From the cell containing the given text, extract its center point as (X, Y) coordinate. 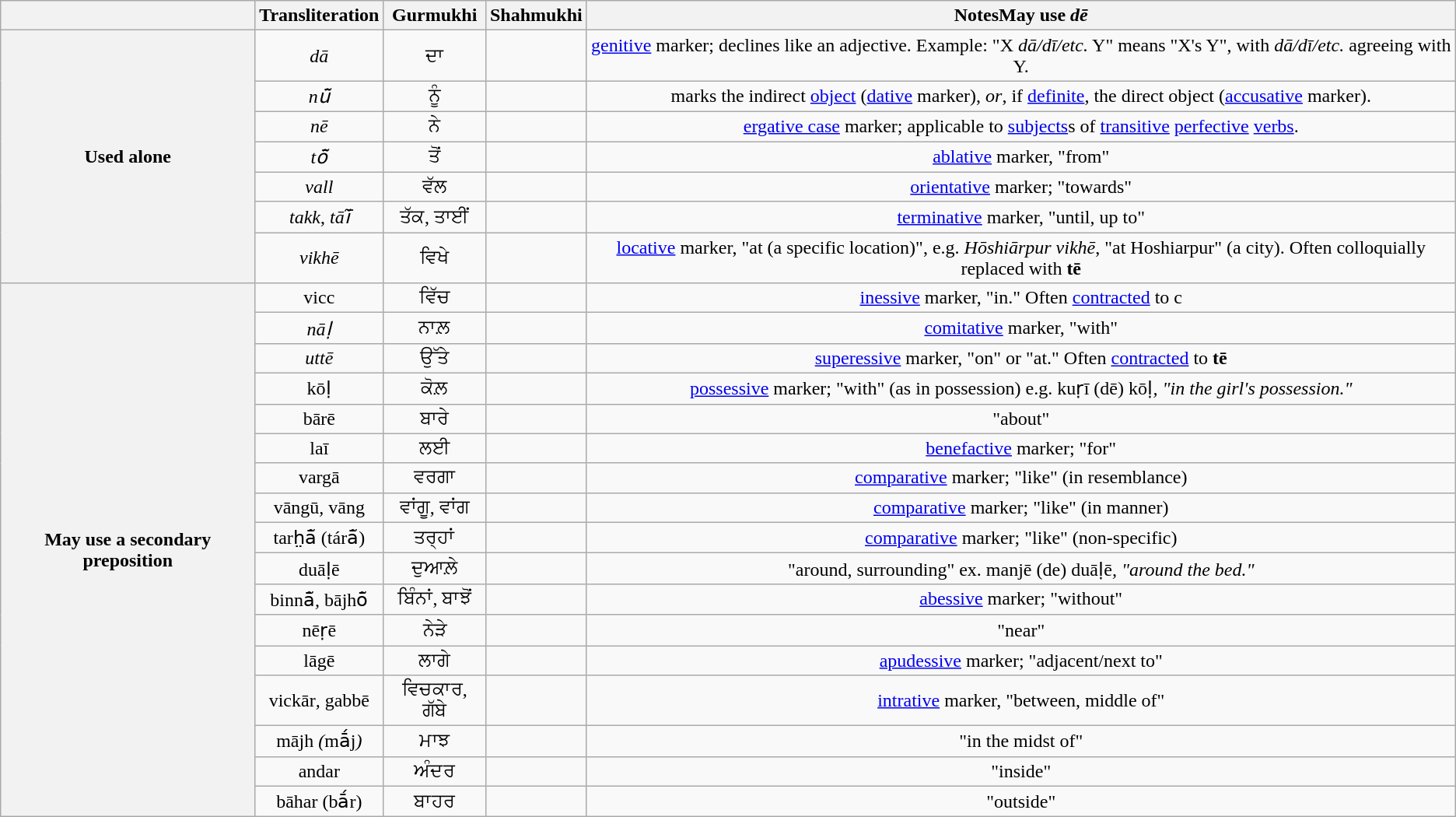
ਮਾਝ (434, 742)
vargā (319, 478)
ਲਾਗੇ (434, 661)
"about" (1020, 419)
Shahmukhi (536, 16)
ਵੱਲ (434, 187)
ਵਰਗਾ (434, 478)
possessive marker; "with" (as in possession) e.g. kuṛī (dē) kōḷ, "in the girl's possession." (1020, 388)
tō̃ (319, 157)
ਬਿੰਨਾਂ, ਬਾਝੋਂ (434, 599)
ਬਾਰੇ (434, 419)
nēṛē (319, 630)
comitative marker, "with" (1020, 328)
nāḷ (319, 328)
nū̃ (319, 96)
vāngū, vāng (319, 507)
ਦਾ (434, 56)
Gurmukhi (434, 16)
abessive marker; "without" (1020, 599)
ਨਾਲ਼ (434, 328)
lāgē (319, 661)
ਦੁਆਲ਼ੇ (434, 569)
ਵਾਂਗੂ, ਵਾਂਗ (434, 507)
ਨੇ (434, 126)
ergative case marker; applicable to subjectss of transitive perfective verbs. (1020, 126)
"around, surrounding" ex. manjē (de) duāḷē, "around the bed." (1020, 569)
kōḷ (319, 388)
andar (319, 771)
superessive marker, "on" or "at." Often contracted to tē (1020, 358)
inessive marker, "in." Often contracted to c (1020, 298)
ਬਾਹਰ (434, 801)
ਅੰਦਰ (434, 771)
ਕੋਲ਼ (434, 388)
laī (319, 448)
"outside" (1020, 801)
bāhar (bā́r) (319, 801)
nē (319, 126)
orientative marker; "towards" (1020, 187)
NotesMay use dē (1020, 16)
vall (319, 187)
benefactive marker; "for" (1020, 448)
terminative marker, "until, up to" (1020, 217)
takk, tāī̃ (319, 217)
dā (319, 56)
ਵਿਚਕਾਰ, ਗੱਬੇ (434, 700)
tarh̤ā̃ (tárā̃) (319, 538)
ਵਿੱਚ (434, 298)
ਤੋਂ (434, 157)
comparative marker; "like" (non-specific) (1020, 538)
apudessive marker; "adjacent/next to" (1020, 661)
locative marker, "at (a specific location)", e.g. Hōshiārpur vikhē, "at Hoshiarpur" (a city). Often colloquially replaced with tē (1020, 258)
"inside" (1020, 771)
"in the midst of" (1020, 742)
ਨੇੜੇ (434, 630)
ਤੱਕ, ਤਾਈਂ (434, 217)
ਉੱਤੇ (434, 358)
ਨੂੰ (434, 96)
binnā̃, bājhō̃ (319, 599)
mājh (mā́j) (319, 742)
ਵਿਖੇ (434, 258)
vicc (319, 298)
ਲਈ (434, 448)
vickār, gabbē (319, 700)
May use a secondary preposition (128, 550)
vikhē (319, 258)
ਤਰ੍ਹਾਂ (434, 538)
uttē (319, 358)
marks the indirect object (dative marker), or, if definite, the direct object (accusative marker). (1020, 96)
comparative marker; "like" (in manner) (1020, 507)
Transliteration (319, 16)
comparative marker; "like" (in resemblance) (1020, 478)
"near" (1020, 630)
bārē (319, 419)
intrative marker, "between, middle of" (1020, 700)
genitive marker; declines like an adjective. Example: "X dā/dī/etc. Y" means "X's Y", with dā/dī/etc. agreeing with Y. (1020, 56)
Used alone (128, 157)
duāḷē (319, 569)
ablative marker, "from" (1020, 157)
